Locate the cell with the specified text and output its [x, y] center coordinate. 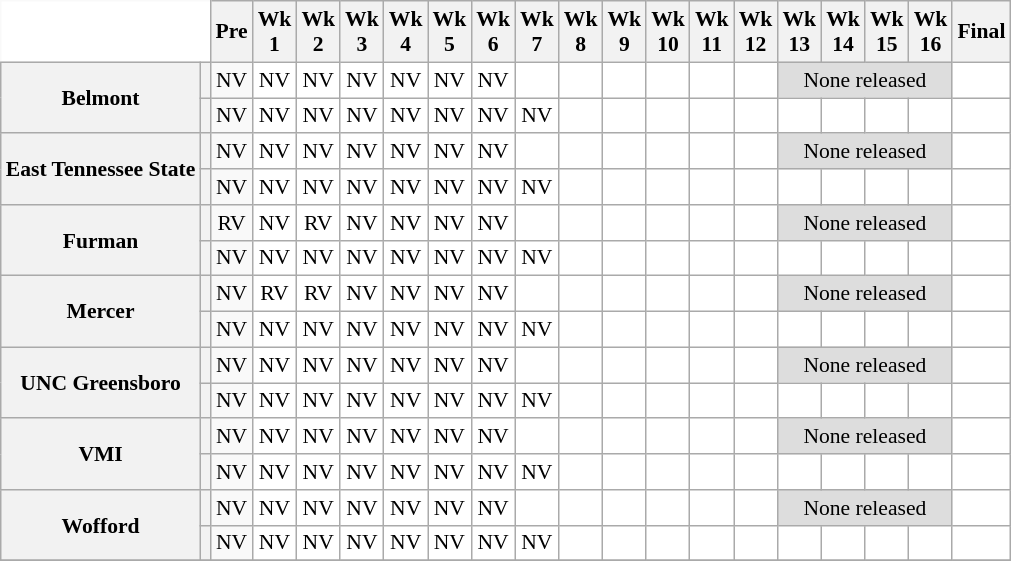
Pre [231, 32]
Wofford [101, 526]
Wk2 [318, 32]
Mercer [101, 312]
Wk10 [668, 32]
Wk11 [712, 32]
VMI [101, 454]
Wk13 [799, 32]
Belmont [101, 98]
Wk14 [843, 32]
East Tennessee State [101, 170]
Wk3 [362, 32]
Wk15 [887, 32]
Wk9 [624, 32]
Wk6 [493, 32]
Wk7 [537, 32]
Final [981, 32]
Furman [101, 240]
Wk4 [406, 32]
Wk12 [756, 32]
Wk8 [581, 32]
Wk16 [931, 32]
UNC Greensboro [101, 382]
Wk 1 [275, 32]
Wk5 [450, 32]
